Find where the given text appears and provide that cell's center as [X, Y] coordinate. 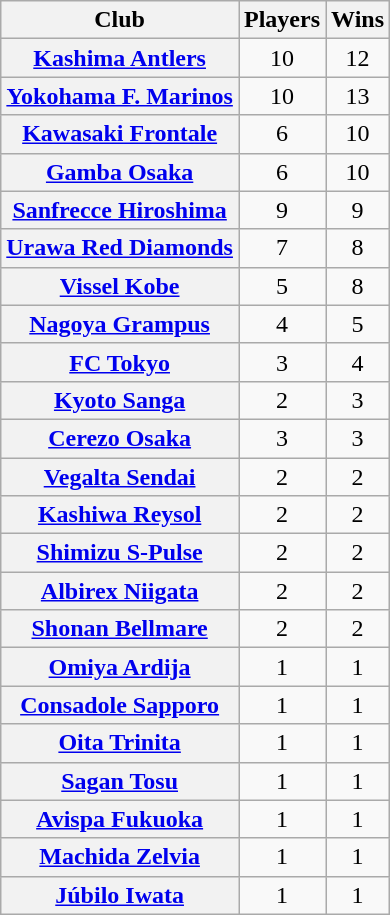
Cerezo Osaka [120, 438]
Kashiwa Reysol [120, 515]
Albirex Niigata [120, 591]
Shonan Bellmare [120, 629]
Sagan Tosu [120, 781]
12 [358, 58]
Sanfrecce Hiroshima [120, 210]
Club [120, 20]
FC Tokyo [120, 362]
Kashima Antlers [120, 58]
Consadole Sapporo [120, 705]
7 [282, 248]
Júbilo Iwata [120, 895]
13 [358, 96]
Vissel Kobe [120, 286]
Omiya Ardija [120, 667]
Wins [358, 20]
Kyoto Sanga [120, 400]
Gamba Osaka [120, 172]
Urawa Red Diamonds [120, 248]
Oita Trinita [120, 743]
Avispa Fukuoka [120, 819]
Nagoya Grampus [120, 324]
Players [282, 20]
Yokohama F. Marinos [120, 96]
Vegalta Sendai [120, 477]
Kawasaki Frontale [120, 134]
Machida Zelvia [120, 857]
Shimizu S-Pulse [120, 553]
